Return the [X, Y] coordinate for the center point of the cell that contains the specified text.  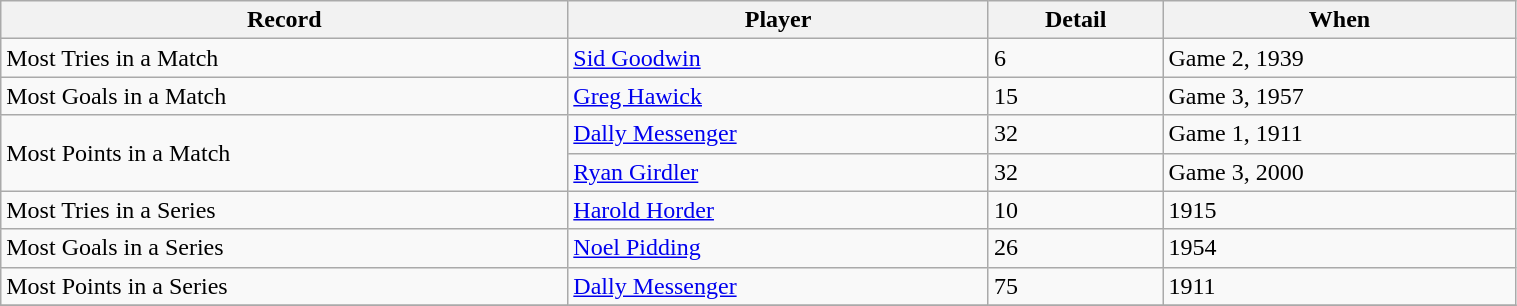
Most Tries in a Series [284, 210]
When [1340, 20]
Harold Horder [778, 210]
75 [1076, 286]
Game 1, 1911 [1340, 134]
Detail [1076, 20]
Player [778, 20]
Most Goals in a Series [284, 248]
1915 [1340, 210]
Record [284, 20]
6 [1076, 58]
Most Points in a Series [284, 286]
Game 2, 1939 [1340, 58]
Ryan Girdler [778, 172]
1911 [1340, 286]
Greg Hawick [778, 96]
26 [1076, 248]
15 [1076, 96]
Most Tries in a Match [284, 58]
Noel Pidding [778, 248]
Sid Goodwin [778, 58]
1954 [1340, 248]
Game 3, 1957 [1340, 96]
Most Points in a Match [284, 153]
10 [1076, 210]
Game 3, 2000 [1340, 172]
Most Goals in a Match [284, 96]
